Search for the cell housing the specified text and yield its [X, Y] center coordinate. 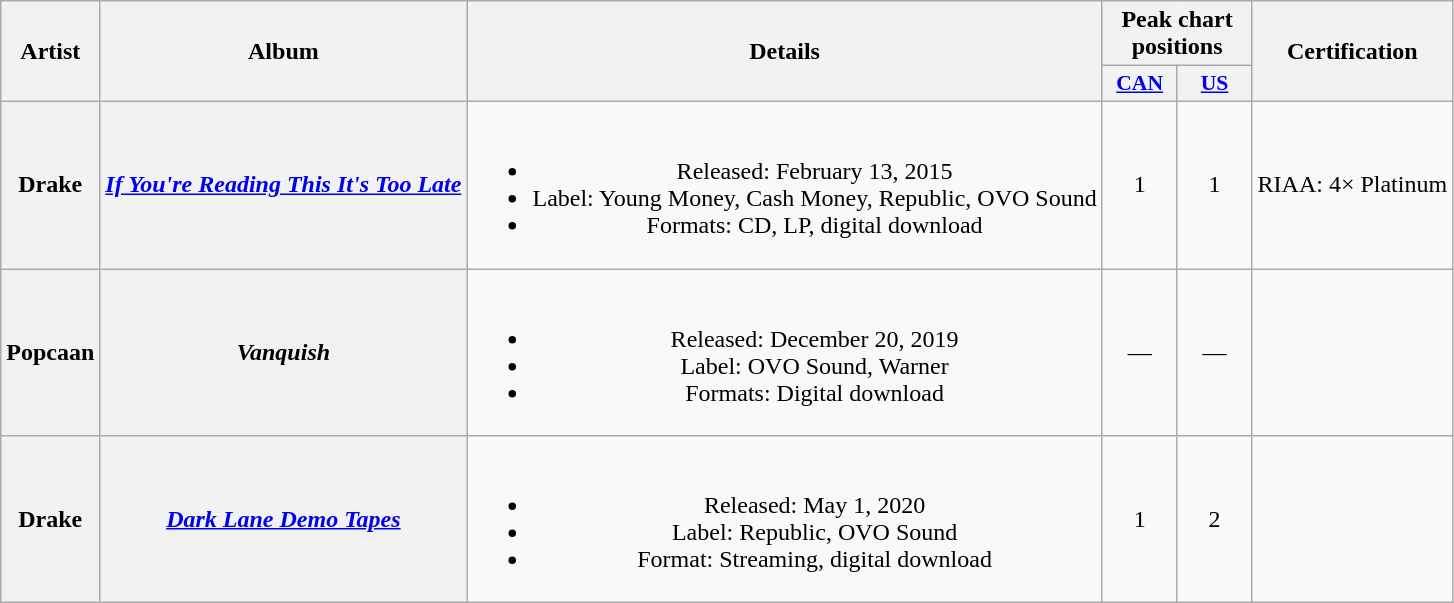
Popcaan [50, 352]
If You're Reading This It's Too Late [284, 184]
Vanquish [284, 352]
Album [284, 52]
Released: February 13, 2015Label: Young Money, Cash Money, Republic, OVO SoundFormats: CD, LP, digital download [784, 184]
Released: December 20, 2019Label: OVO Sound, WarnerFormats: Digital download [784, 352]
Dark Lane Demo Tapes [284, 520]
Peak chart positions [1177, 34]
Certification [1352, 52]
2 [1214, 520]
Artist [50, 52]
RIAA: 4× Platinum [1352, 184]
US [1214, 84]
Released: May 1, 2020Label: Republic, OVO SoundFormat: Streaming, digital download [784, 520]
Details [784, 52]
CAN [1140, 84]
